From the cell containing the given text, extract its center point as [x, y] coordinate. 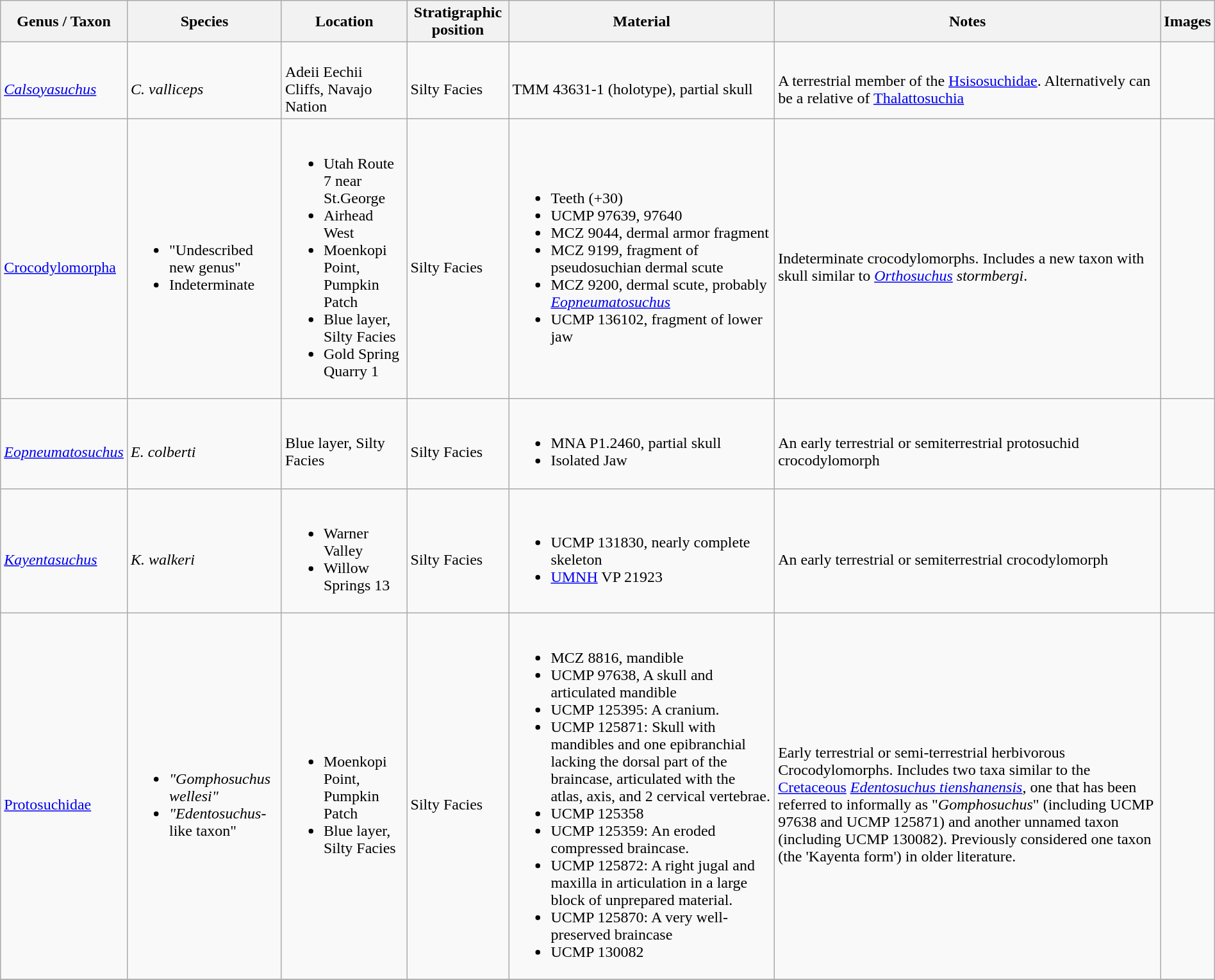
Blue layer, Silty Facies [344, 444]
Warner ValleyWillow Springs 13 [344, 551]
C. valliceps [204, 81]
Notes [968, 22]
A terrestrial member of the Hsisosuchidae. Alternatively can be a relative of Thalattosuchia [968, 81]
"Undescribed new genus"Indeterminate [204, 259]
Genus / Taxon [64, 22]
Kayentasuchus [64, 551]
Stratigraphic position [458, 22]
Moenkopi Point, Pumpkin PatchBlue layer, Silty Facies [344, 796]
"Gomphosuchus wellesi""Edentosuchus-like taxon" [204, 796]
Utah Route 7 near St.GeorgeAirhead WestMoenkopi Point, Pumpkin PatchBlue layer, Silty FaciesGold Spring Quarry 1 [344, 259]
Adeii Eechii Cliffs, Navajo Nation [344, 81]
Images [1187, 22]
Indeterminate crocodylomorphs. Includes a new taxon with skull similar to Orthosuchus stormbergi. [968, 259]
Eopneumatosuchus [64, 444]
UCMP 131830, nearly complete skeletonUMNH VP 21923 [642, 551]
Crocodylomorpha [64, 259]
An early terrestrial or semiterrestrial crocodylomorph [968, 551]
Species [204, 22]
Location [344, 22]
Material [642, 22]
Calsoyasuchus [64, 81]
E. colberti [204, 444]
TMM 43631-1 (holotype), partial skull [642, 81]
Protosuchidae [64, 796]
MNA P1.2460, partial skullIsolated Jaw [642, 444]
An early terrestrial or semiterrestrial protosuchid crocodylomorph [968, 444]
K. walkeri [204, 551]
